Pinpoint the cell where the given text exists, returning its [X, Y] midpoint coordinate. 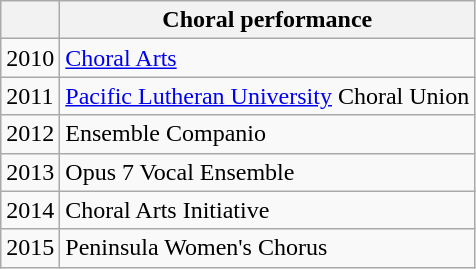
2013 [30, 172]
Peninsula Women's Chorus [268, 248]
2012 [30, 134]
Choral Arts [268, 58]
2014 [30, 210]
2015 [30, 248]
Opus 7 Vocal Ensemble [268, 172]
Ensemble Companio [268, 134]
Pacific Lutheran University Choral Union [268, 96]
2010 [30, 58]
2011 [30, 96]
Choral Arts Initiative [268, 210]
Choral performance [268, 20]
